Identify which cell holds the provided text, then report its (X, Y) central coordinate. 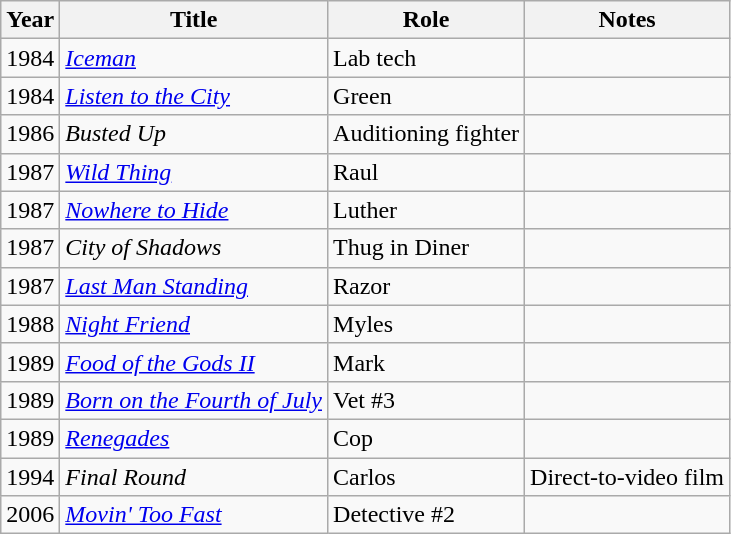
Luther (426, 210)
Wild Thing (194, 172)
Green (426, 96)
City of Shadows (194, 248)
1988 (30, 324)
Role (426, 20)
Nowhere to Hide (194, 210)
Detective #2 (426, 515)
Born on the Fourth of July (194, 400)
1986 (30, 134)
Title (194, 20)
Thug in Diner (426, 248)
Auditioning fighter (426, 134)
Cop (426, 438)
Renegades (194, 438)
Year (30, 20)
Direct-to-video film (628, 477)
2006 (30, 515)
Myles (426, 324)
1994 (30, 477)
Mark (426, 362)
Busted Up (194, 134)
Last Man Standing (194, 286)
Final Round (194, 477)
Lab tech (426, 58)
Raul (426, 172)
Food of the Gods II (194, 362)
Iceman (194, 58)
Notes (628, 20)
Movin' Too Fast (194, 515)
Carlos (426, 477)
Night Friend (194, 324)
Razor (426, 286)
Vet #3 (426, 400)
Listen to the City (194, 96)
